Capture the cell that displays the provided text and extract its [X, Y] central coordinate. 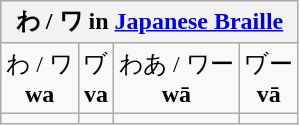
わ / ワ in Japanese Braille [150, 22]
わ / ワ wa [40, 78]
わあ / ワー wā [177, 78]
ヷ va [96, 78]
ヷー vā [268, 78]
